Search for the cell housing the specified text and yield its [X, Y] center coordinate. 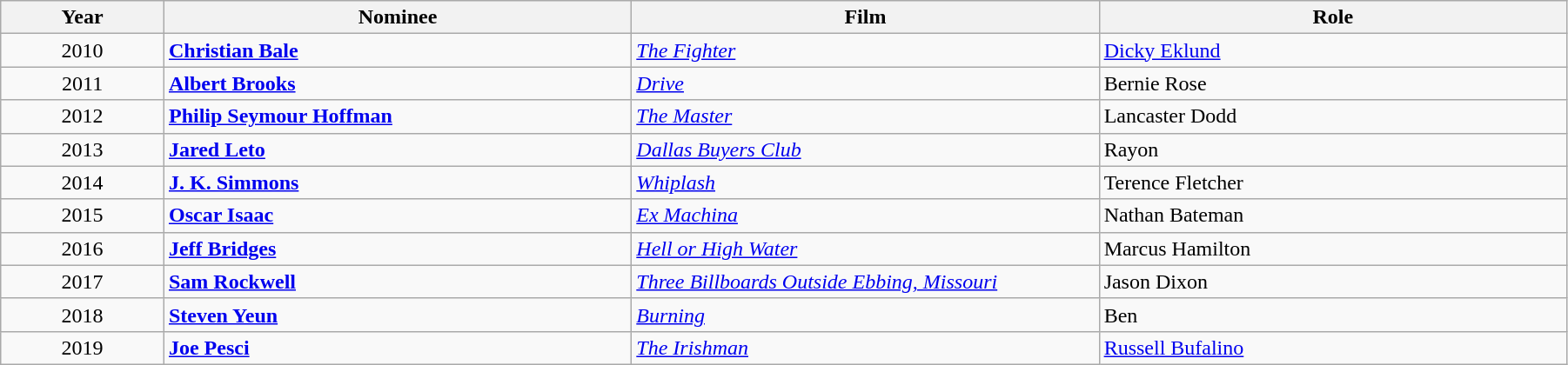
Film [865, 17]
The Master [865, 116]
Christian Bale [397, 50]
Oscar Isaac [397, 216]
Hell or High Water [865, 249]
2012 [83, 116]
The Fighter [865, 50]
2010 [83, 50]
2016 [83, 249]
Rayon [1333, 149]
Bernie Rose [1333, 83]
Role [1333, 17]
Albert Brooks [397, 83]
Terence Fletcher [1333, 182]
Ex Machina [865, 216]
Lancaster Dodd [1333, 116]
Marcus Hamilton [1333, 249]
J. K. Simmons [397, 182]
2017 [83, 282]
Nominee [397, 17]
Year [83, 17]
Nathan Bateman [1333, 216]
Whiplash [865, 182]
2013 [83, 149]
Jared Leto [397, 149]
Steven Yeun [397, 315]
2018 [83, 315]
The Irishman [865, 348]
Sam Rockwell [397, 282]
Burning [865, 315]
Russell Bufalino [1333, 348]
2014 [83, 182]
Philip Seymour Hoffman [397, 116]
Joe Pesci [397, 348]
Jeff Bridges [397, 249]
Dallas Buyers Club [865, 149]
Drive [865, 83]
Ben [1333, 315]
Three Billboards Outside Ebbing, Missouri [865, 282]
2019 [83, 348]
Jason Dixon [1333, 282]
Dicky Eklund [1333, 50]
2011 [83, 83]
2015 [83, 216]
